Find where the given text appears and provide that cell's center as [x, y] coordinate. 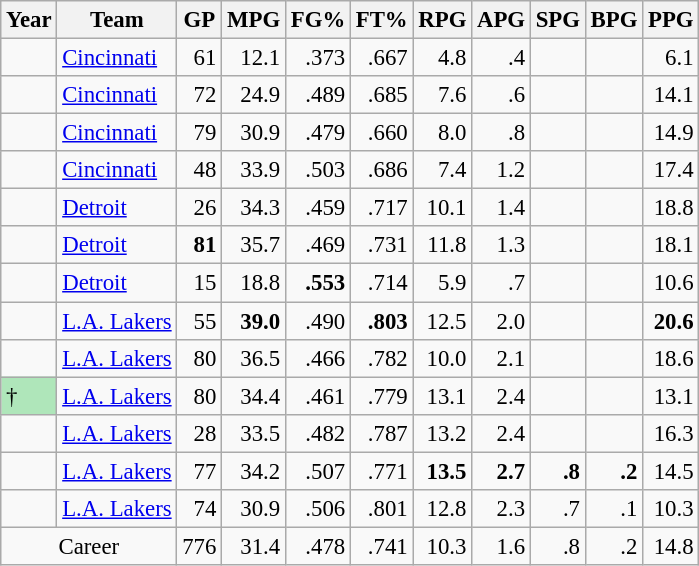
.771 [382, 471]
.553 [318, 283]
7.6 [442, 95]
12.8 [442, 509]
5.9 [442, 283]
.787 [382, 433]
34.2 [254, 471]
.469 [318, 245]
1.6 [502, 546]
24.9 [254, 95]
18.6 [671, 358]
† [29, 396]
39.0 [254, 321]
.507 [318, 471]
.506 [318, 509]
10.6 [671, 283]
.803 [382, 321]
SPG [558, 20]
1.3 [502, 245]
16.3 [671, 433]
.489 [318, 95]
.667 [382, 58]
2.0 [502, 321]
.478 [318, 546]
.1 [614, 509]
4.8 [442, 58]
8.0 [442, 133]
.714 [382, 283]
14.5 [671, 471]
79 [200, 133]
26 [200, 208]
MPG [254, 20]
.731 [382, 245]
48 [200, 170]
33.9 [254, 170]
Year [29, 20]
2.3 [502, 509]
1.2 [502, 170]
FT% [382, 20]
35.7 [254, 245]
PPG [671, 20]
36.5 [254, 358]
.686 [382, 170]
.6 [502, 95]
11.8 [442, 245]
.660 [382, 133]
34.3 [254, 208]
2.7 [502, 471]
15 [200, 283]
10.0 [442, 358]
33.5 [254, 433]
17.4 [671, 170]
12.5 [442, 321]
.4 [502, 58]
.461 [318, 396]
14.1 [671, 95]
74 [200, 509]
.782 [382, 358]
72 [200, 95]
7.4 [442, 170]
.482 [318, 433]
.717 [382, 208]
FG% [318, 20]
.801 [382, 509]
18.1 [671, 245]
Team [117, 20]
.466 [318, 358]
RPG [442, 20]
.685 [382, 95]
81 [200, 245]
GP [200, 20]
1.4 [502, 208]
14.9 [671, 133]
61 [200, 58]
10.1 [442, 208]
6.1 [671, 58]
13.5 [442, 471]
.479 [318, 133]
.373 [318, 58]
.459 [318, 208]
2.1 [502, 358]
776 [200, 546]
28 [200, 433]
77 [200, 471]
34.4 [254, 396]
14.8 [671, 546]
.490 [318, 321]
.503 [318, 170]
12.1 [254, 58]
.741 [382, 546]
BPG [614, 20]
20.6 [671, 321]
APG [502, 20]
.779 [382, 396]
13.2 [442, 433]
55 [200, 321]
31.4 [254, 546]
Career [89, 546]
